Pinpoint the cell where the given text exists, returning its [X, Y] midpoint coordinate. 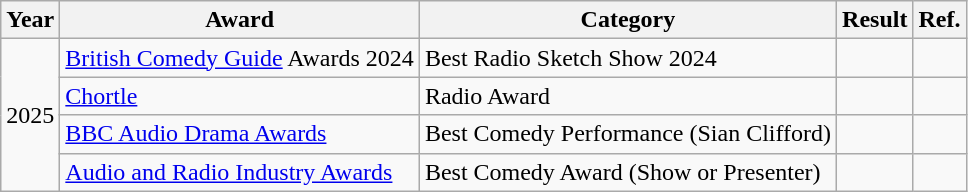
Audio and Radio Industry Awards [240, 172]
Category [628, 20]
Best Radio Sketch Show 2024 [628, 58]
Award [240, 20]
Best Comedy Award (Show or Presenter) [628, 172]
BBC Audio Drama Awards [240, 134]
Chortle [240, 96]
Year [30, 20]
Best Comedy Performance (Sian Clifford) [628, 134]
Ref. [940, 20]
2025 [30, 115]
Result [875, 20]
Radio Award [628, 96]
British Comedy Guide Awards 2024 [240, 58]
